Search for the cell housing the specified text and yield its (x, y) center coordinate. 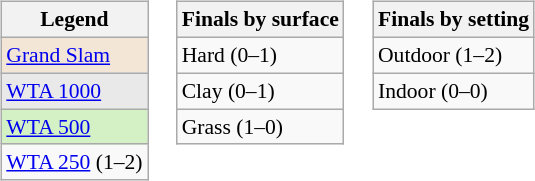
Legend (74, 20)
Indoor (0–0) (454, 91)
Grand Slam (74, 55)
Finals by surface (260, 20)
WTA 500 (74, 127)
Outdoor (1–2) (454, 55)
WTA 250 (1–2) (74, 162)
Finals by setting (454, 20)
WTA 1000 (74, 91)
Hard (0–1) (260, 55)
Grass (1–0) (260, 127)
Clay (0–1) (260, 91)
